Extract the [X, Y] coordinate from the center of the cell holding the provided text.  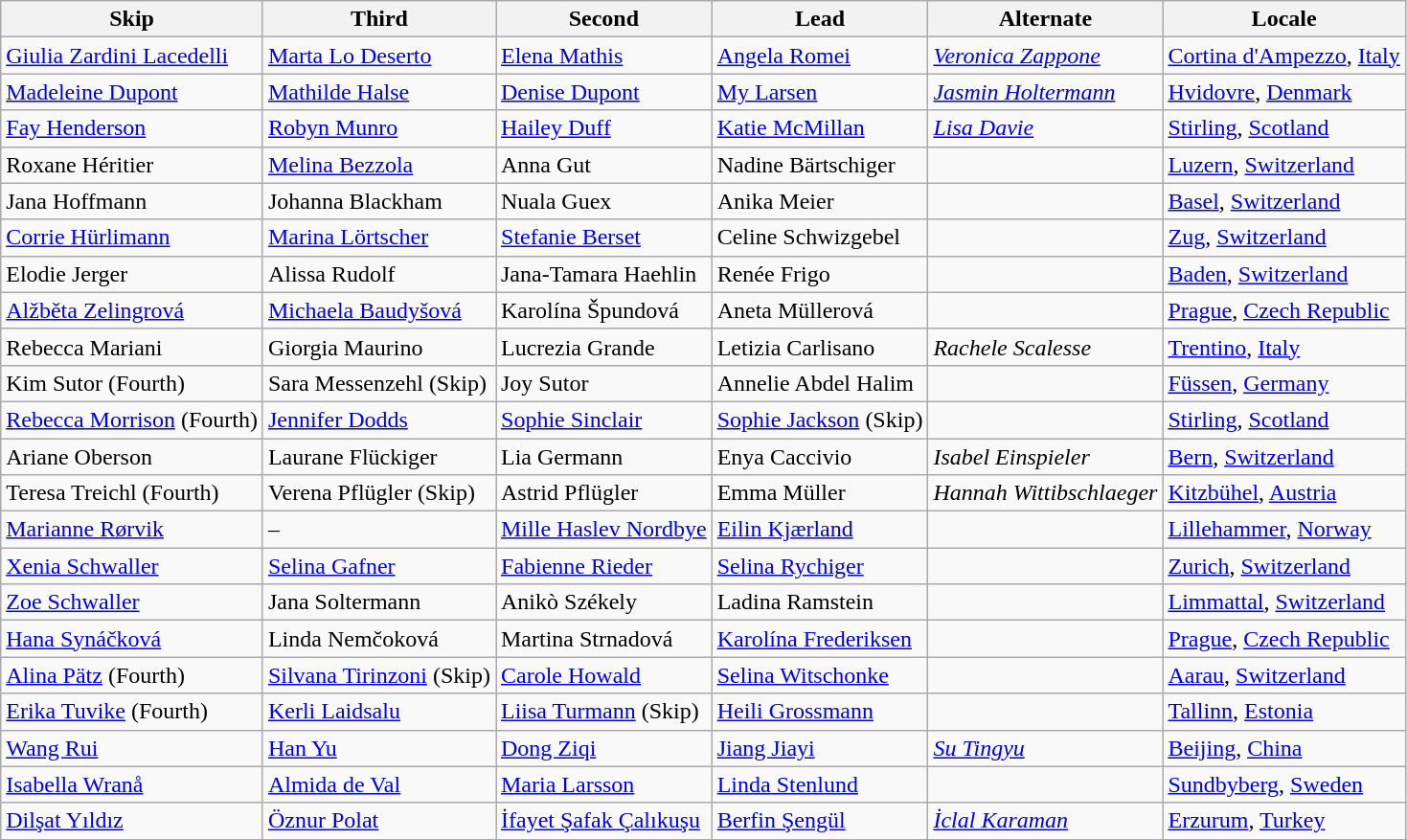
Melina Bezzola [379, 165]
Second [604, 19]
Tallinn, Estonia [1283, 712]
Eilin Kjærland [820, 530]
Luzern, Switzerland [1283, 165]
Isabella Wranå [132, 784]
My Larsen [820, 92]
Elena Mathis [604, 56]
Zoe Schwaller [132, 602]
Jennifer Dodds [379, 420]
Veronica Zappone [1046, 56]
Emma Müller [820, 493]
Erzurum, Turkey [1283, 821]
Alžběta Zelingrová [132, 310]
Giorgia Maurino [379, 347]
Lisa Davie [1046, 128]
Jana Soltermann [379, 602]
Marianne Rørvik [132, 530]
Anikò Székely [604, 602]
Marta Lo Deserto [379, 56]
Fay Henderson [132, 128]
Heili Grossmann [820, 712]
Corrie Hürlimann [132, 238]
Selina Gafner [379, 566]
Denise Dupont [604, 92]
Rachele Scalesse [1046, 347]
Michaela Baudyšová [379, 310]
Liisa Turmann (Skip) [604, 712]
Alternate [1046, 19]
Mathilde Halse [379, 92]
Alissa Rudolf [379, 274]
Rebecca Mariani [132, 347]
Elodie Jerger [132, 274]
Kitzbühel, Austria [1283, 493]
Aarau, Switzerland [1283, 675]
Katie McMillan [820, 128]
Lead [820, 19]
Su Tingyu [1046, 748]
Silvana Tirinzoni (Skip) [379, 675]
Karolína Špundová [604, 310]
Han Yu [379, 748]
Jana-Tamara Haehlin [604, 274]
Enya Caccivio [820, 457]
Skip [132, 19]
Selina Rychiger [820, 566]
Hannah Wittibschlaeger [1046, 493]
Füssen, Germany [1283, 383]
Jiang Jiayi [820, 748]
Angela Romei [820, 56]
Jasmin Holtermann [1046, 92]
Celine Schwizgebel [820, 238]
Carole Howald [604, 675]
Anna Gut [604, 165]
Selina Witschonke [820, 675]
Dilşat Yıldız [132, 821]
Isabel Einspieler [1046, 457]
Alina Pätz (Fourth) [132, 675]
Nadine Bärtschiger [820, 165]
Aneta Müllerová [820, 310]
Trentino, Italy [1283, 347]
İfayet Şafak Çalıkuşu [604, 821]
Anika Meier [820, 201]
Maria Larsson [604, 784]
Joy Sutor [604, 383]
Lia Germann [604, 457]
Kerli Laidsalu [379, 712]
Teresa Treichl (Fourth) [132, 493]
Fabienne Rieder [604, 566]
Johanna Blackham [379, 201]
Renée Frigo [820, 274]
Rebecca Morrison (Fourth) [132, 420]
Astrid Pflügler [604, 493]
Linda Stenlund [820, 784]
Ariane Oberson [132, 457]
Third [379, 19]
Hailey Duff [604, 128]
Giulia Zardini Lacedelli [132, 56]
Karolína Frederiksen [820, 639]
Nuala Guex [604, 201]
Hvidovre, Denmark [1283, 92]
Sophie Sinclair [604, 420]
Sundbyberg, Sweden [1283, 784]
İclal Karaman [1046, 821]
Mille Haslev Nordbye [604, 530]
Hana Synáčková [132, 639]
Letizia Carlisano [820, 347]
Annelie Abdel Halim [820, 383]
Martina Strnadová [604, 639]
Berfin Şengül [820, 821]
Lillehammer, Norway [1283, 530]
Verena Pflügler (Skip) [379, 493]
Cortina d'Ampezzo, Italy [1283, 56]
Erika Tuvike (Fourth) [132, 712]
Basel, Switzerland [1283, 201]
Stefanie Berset [604, 238]
Limmattal, Switzerland [1283, 602]
Robyn Munro [379, 128]
Laurane Flückiger [379, 457]
Beijing, China [1283, 748]
Baden, Switzerland [1283, 274]
Madeleine Dupont [132, 92]
Kim Sutor (Fourth) [132, 383]
– [379, 530]
Ladina Ramstein [820, 602]
Linda Nemčoková [379, 639]
Dong Ziqi [604, 748]
Zurich, Switzerland [1283, 566]
Lucrezia Grande [604, 347]
Sara Messenzehl (Skip) [379, 383]
Öznur Polat [379, 821]
Xenia Schwaller [132, 566]
Almida de Val [379, 784]
Roxane Héritier [132, 165]
Bern, Switzerland [1283, 457]
Jana Hoffmann [132, 201]
Marina Lörtscher [379, 238]
Sophie Jackson (Skip) [820, 420]
Locale [1283, 19]
Zug, Switzerland [1283, 238]
Wang Rui [132, 748]
